Detect which cell encompasses the target text, then output its (x, y) center coordinate. 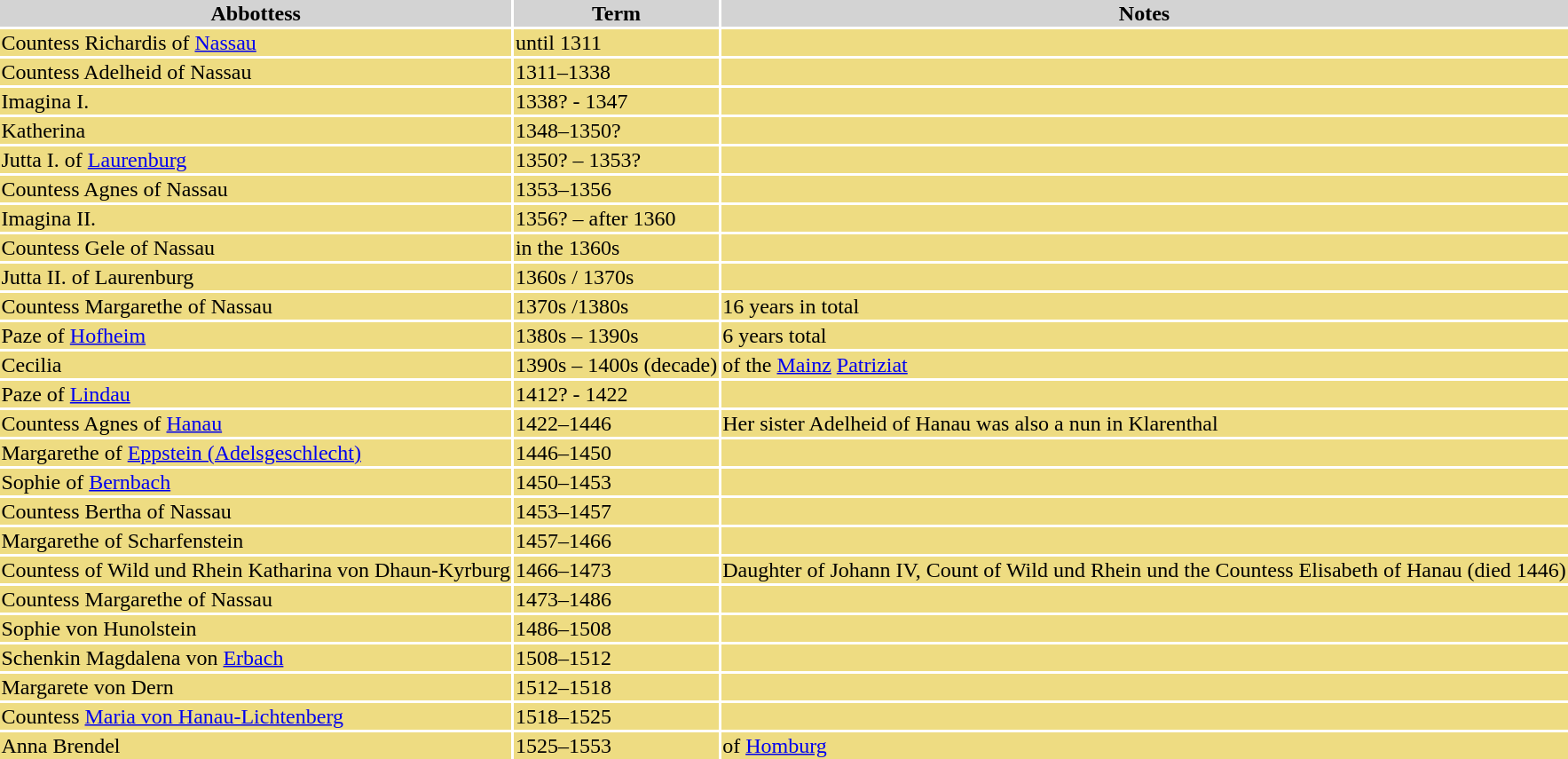
1446–1450 (616, 453)
1453–1457 (616, 511)
Countess Bertha of Nassau (256, 511)
1390s – 1400s (decade) (616, 365)
Countess Agnes of Hanau (256, 423)
of the Mainz Patriziat (1145, 365)
in the 1360s (616, 248)
Cecilia (256, 365)
1360s / 1370s (616, 277)
Countess Adelheid of Nassau (256, 72)
1450–1453 (616, 482)
until 1311 (616, 43)
1473–1486 (616, 599)
Schenkin Magdalena von Erbach (256, 658)
Paze of Hofheim (256, 336)
Term (616, 13)
16 years in total (1145, 306)
Margarethe of Scharfenstein (256, 541)
1512–1518 (616, 687)
Katherina (256, 130)
Paze of Lindau (256, 394)
Anna Brendel (256, 746)
1422–1446 (616, 423)
Imagina I. (256, 101)
1353–1356 (616, 189)
1466–1473 (616, 570)
Daughter of Johann IV, Count of Wild und Rhein und the Countess Elisabeth of Hanau (died 1446) (1145, 570)
1508–1512 (616, 658)
Margarethe of Eppstein (Adelsgeschlecht) (256, 453)
Jutta I. of Laurenburg (256, 160)
1380s – 1390s (616, 336)
1457–1466 (616, 541)
Imagina II. (256, 218)
1338? - 1347 (616, 101)
1370s /1380s (616, 306)
Abbottess (256, 13)
Her sister Adelheid of Hanau was also a nun in Klarenthal (1145, 423)
Countess of Wild und Rhein Katharina von Dhaun-Kyrburg (256, 570)
Countess Agnes of Nassau (256, 189)
Margarete von Dern (256, 687)
Sophie von Hunolstein (256, 629)
Jutta II. of Laurenburg (256, 277)
1412? - 1422 (616, 394)
1518–1525 (616, 716)
1486–1508 (616, 629)
Countess Maria von Hanau-Lichtenberg (256, 716)
Countess Gele of Nassau (256, 248)
Notes (1145, 13)
1350? – 1353? (616, 160)
of Homburg (1145, 746)
1348–1350? (616, 130)
Sophie of Bernbach (256, 482)
6 years total (1145, 336)
Countess Richardis of Nassau (256, 43)
1311–1338 (616, 72)
1356? – after 1360 (616, 218)
1525–1553 (616, 746)
